Determine the (X, Y) coordinate at the center of the cell enclosing the given text.  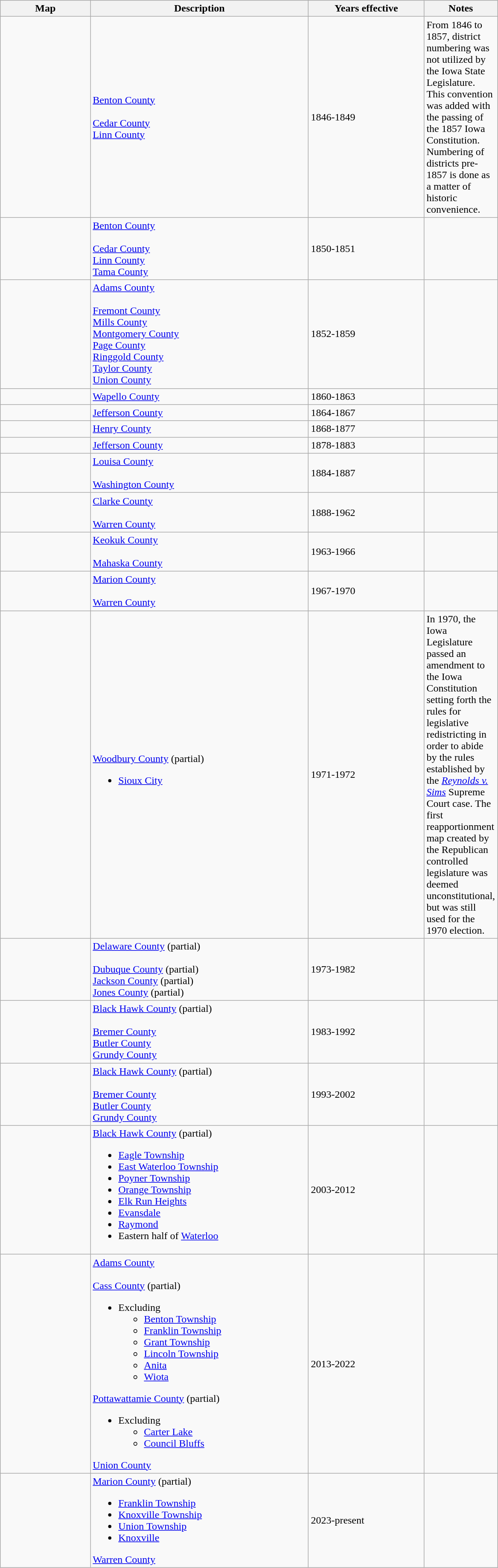
1864-1867 (366, 413)
Delaware County (partial)Dubuque County (partial) Jackson County (partial) Jones County (partial) (200, 970)
1846-1849 (366, 117)
Henry County (200, 429)
Description (200, 9)
Benton CountyCedar County Linn County Tama County (200, 249)
1878-1883 (366, 445)
Notes (461, 9)
Wapello County (200, 396)
1971-1972 (366, 775)
1884-1887 (366, 473)
1983-1992 (366, 1032)
Adams CountyFremont County Mills County Montgomery County Page County Ringgold County Taylor County Union County (200, 334)
Louisa CountyWashington County (200, 473)
Map (45, 9)
Black Hawk County (partial)Eagle TownshipEast Waterloo TownshipPoyner TownshipOrange TownshipElk Run HeightsEvansdaleRaymondEastern half of Waterloo (200, 1190)
1860-1863 (366, 396)
Marion CountyWarren County (200, 591)
2003-2012 (366, 1190)
2023-present (366, 1521)
1963-1966 (366, 551)
2013-2022 (366, 1364)
Marion County (partial)Franklin TownshipKnoxville TownshipUnion TownshipKnoxvilleWarren County (200, 1521)
1973-1982 (366, 970)
Woodbury County (partial)Sioux City (200, 775)
1993-2002 (366, 1094)
Clarke CountyWarren County (200, 512)
Years effective (366, 9)
1852-1859 (366, 334)
1888-1962 (366, 512)
1967-1970 (366, 591)
Benton CountyCedar County Linn County (200, 117)
Keokuk CountyMahaska County (200, 551)
1868-1877 (366, 429)
1850-1851 (366, 249)
